Scan for the cell matching the given text and deliver its (x, y) coordinate at center. 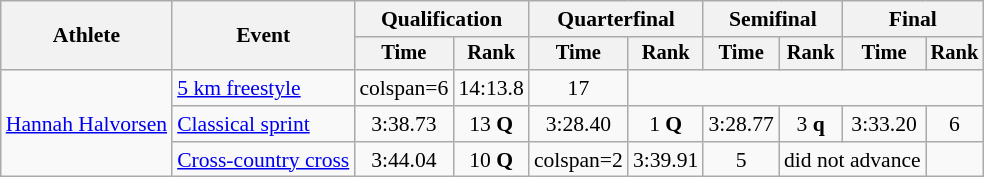
1 Q (666, 124)
Hannah Halvorsen (86, 124)
Classical sprint (263, 124)
Qualification (442, 19)
3:33.20 (884, 124)
Semifinal (772, 19)
3:38.73 (404, 124)
5 km freestyle (263, 88)
colspan=6 (404, 88)
3:28.77 (740, 124)
3:28.40 (578, 124)
Athlete (86, 36)
13 Q (490, 124)
Quarterfinal (616, 19)
Final (912, 19)
14:13.8 (490, 88)
Event (263, 36)
17 (578, 88)
3 q (811, 124)
6 (955, 124)
